Capture the cell that displays the provided text and extract its (X, Y) central coordinate. 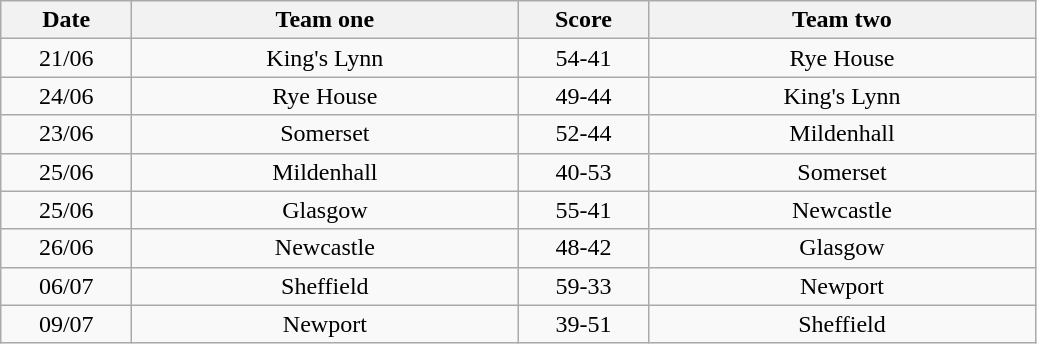
Date (66, 20)
Team two (842, 20)
21/06 (66, 58)
52-44 (584, 134)
48-42 (584, 248)
Team one (325, 20)
59-33 (584, 286)
06/07 (66, 286)
39-51 (584, 324)
24/06 (66, 96)
26/06 (66, 248)
49-44 (584, 96)
40-53 (584, 172)
Score (584, 20)
09/07 (66, 324)
54-41 (584, 58)
55-41 (584, 210)
23/06 (66, 134)
